Scan for the cell matching the given text and deliver its [x, y] coordinate at center. 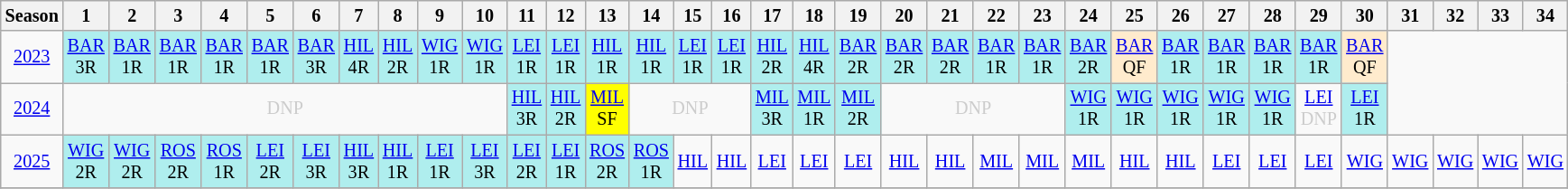
Season [32, 16]
2023 [32, 57]
34 [1545, 16]
20 [905, 16]
11 [527, 16]
22 [997, 16]
MIL2R [858, 109]
26 [1181, 16]
MILSF [607, 109]
31 [1410, 16]
27 [1226, 16]
2025 [32, 161]
6 [316, 16]
13 [607, 16]
19 [858, 16]
24 [1089, 16]
7 [359, 16]
3 [179, 16]
33 [1500, 16]
18 [814, 16]
1 [87, 16]
MIL3R [773, 109]
21 [950, 16]
28 [1273, 16]
12 [565, 16]
10 [485, 16]
4 [224, 16]
2 [132, 16]
5 [271, 16]
17 [773, 16]
9 [440, 16]
MIL1R [814, 109]
25 [1134, 16]
LEIDNP [1318, 109]
30 [1365, 16]
16 [731, 16]
32 [1455, 16]
8 [397, 16]
2024 [32, 109]
14 [652, 16]
23 [1042, 16]
29 [1318, 16]
15 [693, 16]
